Capture the cell that displays the provided text and extract its (x, y) central coordinate. 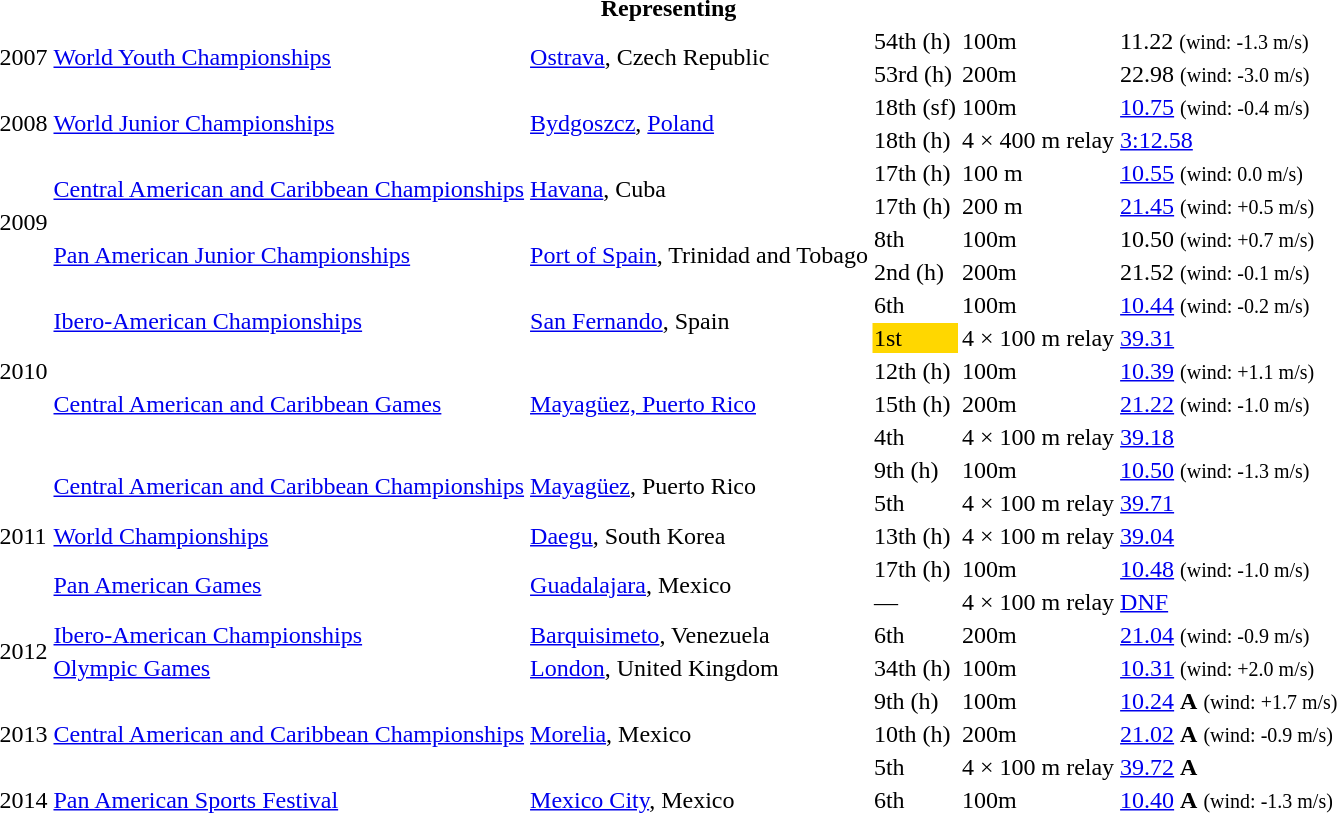
World Junior Championships (289, 124)
18th (h) (914, 140)
Morelia, Mexico (700, 734)
200 m (1038, 206)
2nd (h) (914, 272)
Bydgoszcz, Poland (700, 124)
Pan American Games (289, 586)
100 m (1038, 173)
World Youth Championships (289, 58)
Ostrava, Czech Republic (700, 58)
53rd (h) (914, 74)
Guadalajara, Mexico (700, 586)
10th (h) (914, 734)
— (914, 602)
54th (h) (914, 41)
Barquisimeto, Venezuela (700, 635)
8th (914, 239)
1st (914, 338)
12th (h) (914, 371)
18th (sf) (914, 107)
Daegu, South Korea (700, 536)
4 × 400 m relay (1038, 140)
Havana, Cuba (700, 190)
34th (h) (914, 668)
13th (h) (914, 536)
Port of Spain, Trinidad and Tobago (700, 256)
London, United Kingdom (700, 668)
Central American and Caribbean Games (289, 404)
World Championships (289, 536)
Olympic Games (289, 668)
4th (914, 437)
Pan American Junior Championships (289, 256)
San Fernando, Spain (700, 322)
15th (h) (914, 404)
